Pinpoint the cell where the given text exists, returning its (X, Y) midpoint coordinate. 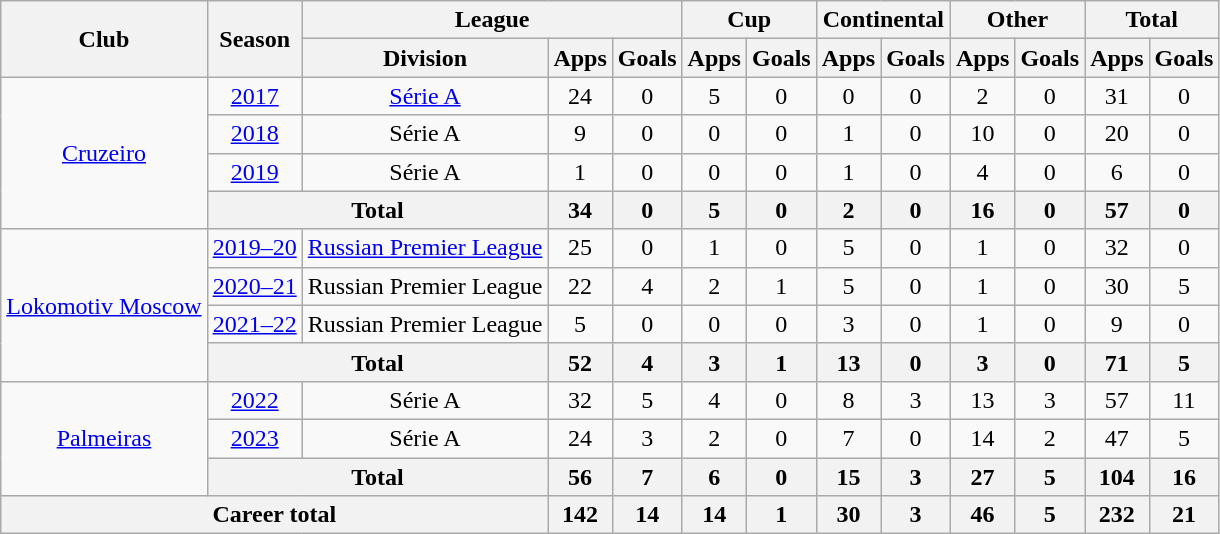
League (492, 20)
Other (1017, 20)
Division (425, 58)
8 (848, 400)
2019–20 (254, 248)
47 (1117, 438)
25 (580, 248)
2019 (254, 172)
31 (1117, 96)
2022 (254, 400)
2023 (254, 438)
Cruzeiro (104, 153)
2017 (254, 96)
71 (1117, 362)
Season (254, 39)
2018 (254, 134)
2020–21 (254, 286)
20 (1117, 134)
Continental (883, 20)
Career total (274, 515)
52 (580, 362)
2021–22 (254, 324)
56 (580, 477)
104 (1117, 477)
Club (104, 39)
11 (1184, 400)
34 (580, 210)
Lokomotiv Moscow (104, 305)
21 (1184, 515)
15 (848, 477)
232 (1117, 515)
Cup (749, 20)
10 (982, 134)
46 (982, 515)
22 (580, 286)
142 (580, 515)
Palmeiras (104, 438)
27 (982, 477)
